For the text-containing cell, return its midpoint in [X, Y] coordinate format. 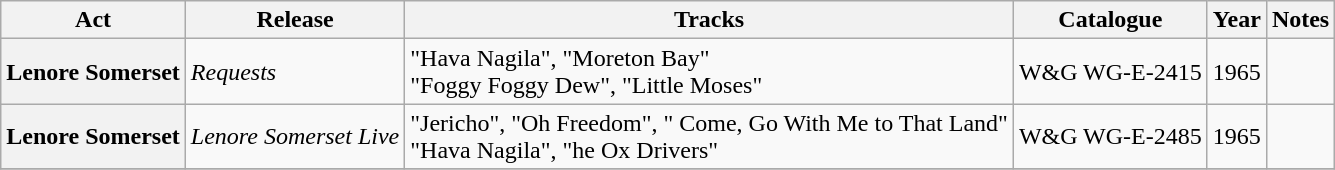
Release [294, 20]
Act [94, 20]
W&G WG-E-2485 [1110, 136]
Requests [294, 72]
"Hava Nagila", "Moreton Bay" "Foggy Foggy Dew", "Little Moses" [710, 72]
"Jericho", "Oh Freedom", " Come, Go With Me to That Land" "Hava Nagila", "he Ox Drivers" [710, 136]
Notes [1300, 20]
Lenore Somerset Live [294, 136]
W&G WG-E-2415 [1110, 72]
Tracks [710, 20]
Catalogue [1110, 20]
Year [1236, 20]
